Pinpoint the cell where the given text exists, returning its [X, Y] midpoint coordinate. 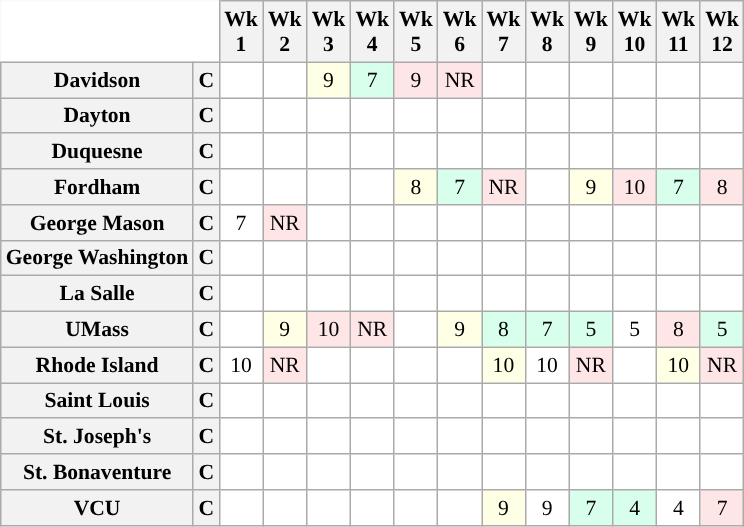
Duquesne [98, 152]
Wk3 [329, 32]
VCU [98, 508]
Wk6 [460, 32]
Rhode Island [98, 365]
Wk8 [547, 32]
Saint Louis [98, 401]
La Salle [98, 294]
Wk9 [591, 32]
Wk4 [372, 32]
Wk1 [241, 32]
Dayton [98, 116]
Wk2 [285, 32]
St. Joseph's [98, 437]
Wk12 [722, 32]
Davidson [98, 80]
Wk11 [678, 32]
George Washington [98, 258]
UMass [98, 330]
Wk7 [504, 32]
St. Bonaventure [98, 472]
Fordham [98, 187]
Wk5 [416, 32]
Wk10 [635, 32]
George Mason [98, 223]
